Identify which cell holds the provided text, then report its (x, y) central coordinate. 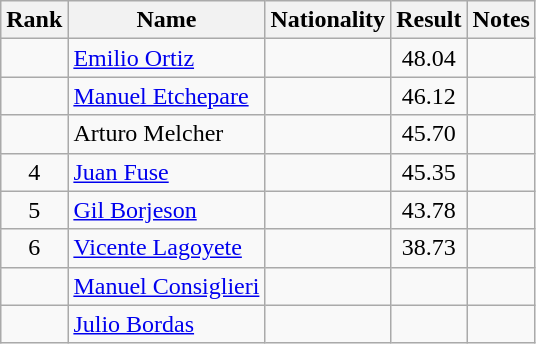
Julio Bordas (166, 324)
Rank (34, 20)
Nationality (328, 20)
46.12 (429, 96)
Emilio Ortiz (166, 58)
48.04 (429, 58)
Name (166, 20)
45.35 (429, 172)
Notes (501, 20)
5 (34, 210)
45.70 (429, 134)
Juan Fuse (166, 172)
Arturo Melcher (166, 134)
Gil Borjeson (166, 210)
Manuel Etchepare (166, 96)
43.78 (429, 210)
6 (34, 248)
Vicente Lagoyete (166, 248)
4 (34, 172)
Manuel Consiglieri (166, 286)
Result (429, 20)
38.73 (429, 248)
